Pinpoint the cell where the given text exists, returning its (x, y) midpoint coordinate. 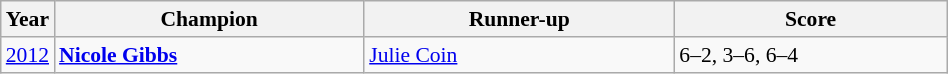
Julie Coin (519, 55)
Runner-up (519, 19)
Score (810, 19)
6–2, 3–6, 6–4 (810, 55)
Champion (209, 19)
Year (28, 19)
Nicole Gibbs (209, 55)
2012 (28, 55)
